Provide the (X, Y) coordinate of the cell's center where the given text is located.  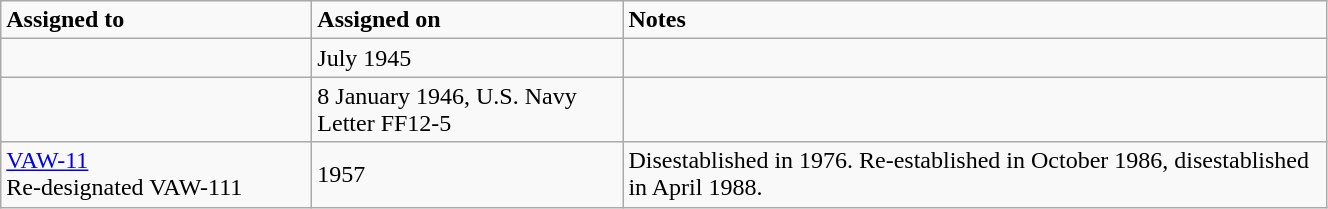
July 1945 (468, 58)
8 January 1946, U.S. Navy Letter FF12-5 (468, 110)
1957 (468, 174)
Disestablished in 1976. Re-established in October 1986, disestablished in April 1988. (975, 174)
Assigned to (156, 20)
Assigned on (468, 20)
Notes (975, 20)
VAW-11Re-designated VAW-111 (156, 174)
